Determine the [X, Y] coordinate at the center of the cell enclosing the given text.  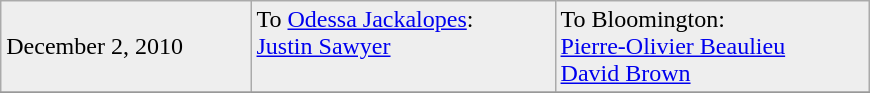
To Odessa Jackalopes: Justin Sawyer [403, 47]
To Bloomington: Pierre-Olivier Beaulieu David Brown [712, 47]
December 2, 2010 [126, 47]
